Capture the cell that displays the provided text and extract its (x, y) central coordinate. 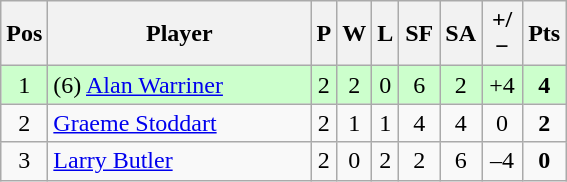
SF (420, 34)
Pts (544, 34)
Player (180, 34)
Graeme Stoddart (180, 123)
SA (461, 34)
P (324, 34)
–4 (502, 161)
W (354, 34)
+4 (502, 85)
Pos (24, 34)
+/− (502, 34)
L (386, 34)
Larry Butler (180, 161)
3 (24, 161)
(6) Alan Warriner (180, 85)
